For the text-containing cell, return its midpoint in [X, Y] coordinate format. 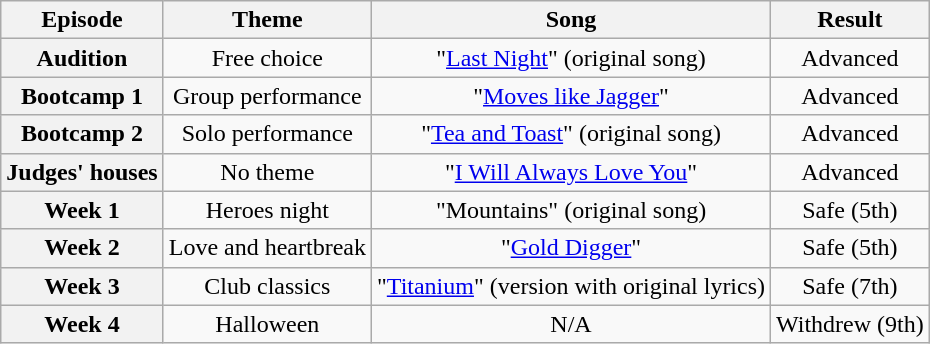
No theme [267, 172]
Heroes night [267, 210]
Withdrew (9th) [850, 324]
"I Will Always Love You" [570, 172]
Club classics [267, 286]
Judges' houses [82, 172]
Episode [82, 20]
Song [570, 20]
Love and heartbreak [267, 248]
"Moves like Jagger" [570, 96]
"Mountains" (original song) [570, 210]
Week 3 [82, 286]
"Tea and Toast" (original song) [570, 134]
Result [850, 20]
Group performance [267, 96]
Week 4 [82, 324]
Solo performance [267, 134]
Bootcamp 2 [82, 134]
Halloween [267, 324]
"Titanium" (version with original lyrics) [570, 286]
Bootcamp 1 [82, 96]
Week 1 [82, 210]
Theme [267, 20]
N/A [570, 324]
Audition [82, 58]
Safe (7th) [850, 286]
Week 2 [82, 248]
"Last Night" (original song) [570, 58]
Free choice [267, 58]
"Gold Digger" [570, 248]
